From the cell containing the given text, extract its center point as [x, y] coordinate. 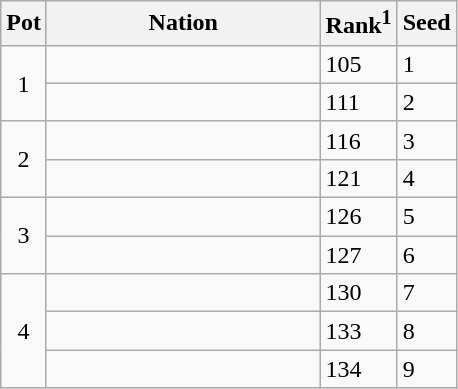
105 [358, 64]
9 [426, 369]
134 [358, 369]
6 [426, 255]
Rank1 [358, 24]
Nation [183, 24]
121 [358, 178]
126 [358, 217]
116 [358, 140]
130 [358, 293]
133 [358, 331]
5 [426, 217]
Seed [426, 24]
127 [358, 255]
Pot [24, 24]
8 [426, 331]
111 [358, 102]
7 [426, 293]
